Output the (X, Y) coordinate of the center of the cell containing the given text.  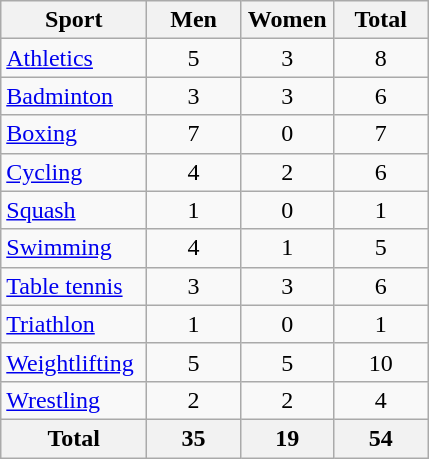
Athletics (74, 58)
Sport (74, 20)
Boxing (74, 134)
8 (381, 58)
35 (194, 438)
Women (287, 20)
Squash (74, 210)
Table tennis (74, 286)
19 (287, 438)
Cycling (74, 172)
Weightlifting (74, 362)
Badminton (74, 96)
Triathlon (74, 324)
Wrestling (74, 400)
Men (194, 20)
Swimming (74, 248)
54 (381, 438)
10 (381, 362)
